Capture the cell that displays the provided text and extract its [x, y] central coordinate. 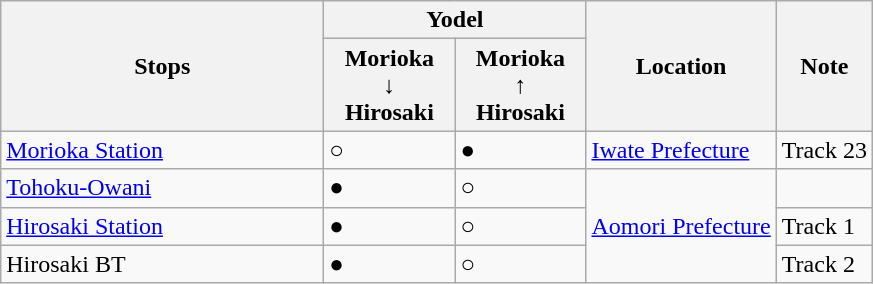
Track 23 [824, 150]
Morioka Station [162, 150]
Aomori Prefecture [681, 226]
Hirosaki BT [162, 264]
Track 2 [824, 264]
Note [824, 66]
Tohoku-Owani [162, 188]
Yodel [455, 20]
Track 1 [824, 226]
Location [681, 66]
Morioka↑Hirosaki [520, 85]
Hirosaki Station [162, 226]
Morioka↓Hirosaki [390, 85]
Stops [162, 66]
Iwate Prefecture [681, 150]
